Extract the [x, y] coordinate from the center of the cell holding the provided text.  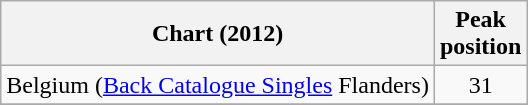
Chart (2012) [218, 34]
Peakposition [480, 34]
Belgium (Back Catalogue Singles Flanders) [218, 85]
31 [480, 85]
